Provide the (X, Y) coordinate of the cell's center where the given text is located.  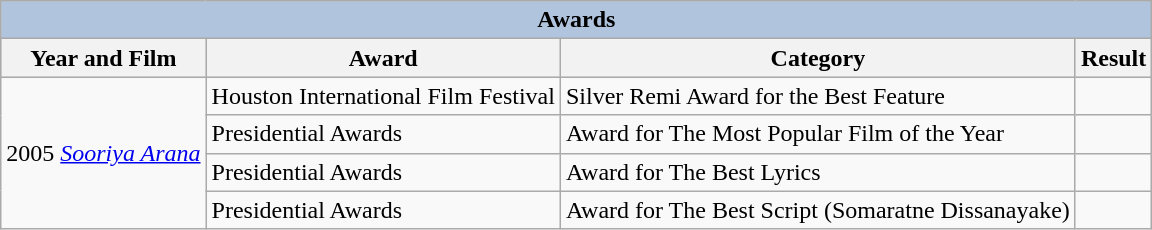
Result (1113, 58)
Award for The Best Lyrics (818, 172)
Silver Remi Award for the Best Feature (818, 96)
Award for The Most Popular Film of the Year (818, 134)
2005 Sooriya Arana (104, 153)
Awards (576, 20)
Houston International Film Festival (383, 96)
Category (818, 58)
Award for The Best Script (Somaratne Dissanayake) (818, 210)
Award (383, 58)
Year and Film (104, 58)
